Detect which cell encompasses the target text, then output its (x, y) center coordinate. 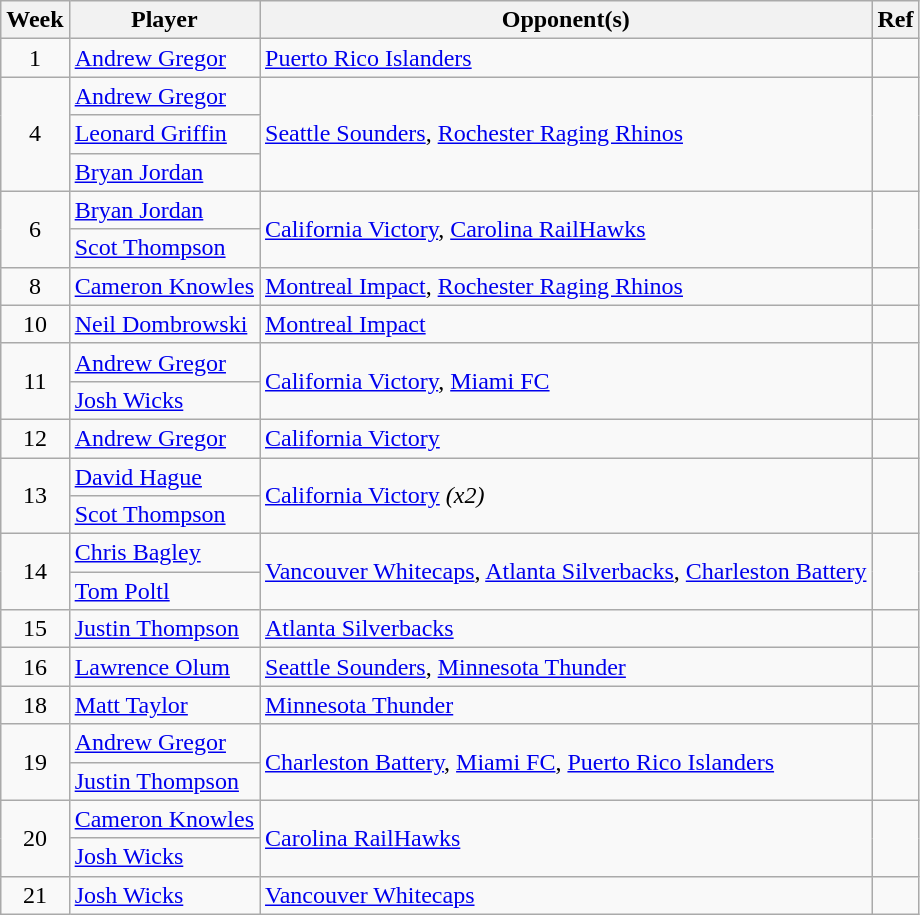
15 (35, 629)
Vancouver Whitecaps, Atlanta Silverbacks, Charleston Battery (566, 572)
Puerto Rico Islanders (566, 58)
Player (164, 20)
1 (35, 58)
Neil Dombrowski (164, 324)
18 (35, 705)
Carolina RailHawks (566, 838)
8 (35, 286)
Ref (896, 20)
Week (35, 20)
California Victory, Miami FC (566, 381)
Charleston Battery, Miami FC, Puerto Rico Islanders (566, 762)
19 (35, 762)
Matt Taylor (164, 705)
16 (35, 667)
Seattle Sounders, Minnesota Thunder (566, 667)
California Victory (x2) (566, 496)
20 (35, 838)
13 (35, 496)
6 (35, 229)
California Victory, Carolina RailHawks (566, 229)
Seattle Sounders, Rochester Raging Rhinos (566, 134)
21 (35, 895)
Atlanta Silverbacks (566, 629)
10 (35, 324)
Lawrence Olum (164, 667)
Vancouver Whitecaps (566, 895)
Opponent(s) (566, 20)
David Hague (164, 477)
Montreal Impact, Rochester Raging Rhinos (566, 286)
Montreal Impact (566, 324)
12 (35, 438)
Tom Poltl (164, 591)
California Victory (566, 438)
14 (35, 572)
4 (35, 134)
11 (35, 381)
Minnesota Thunder (566, 705)
Chris Bagley (164, 553)
Leonard Griffin (164, 134)
